Locate the cell with the specified text and output its [x, y] center coordinate. 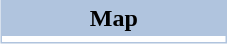
Map [114, 18]
